Search for the cell housing the specified text and yield its [x, y] center coordinate. 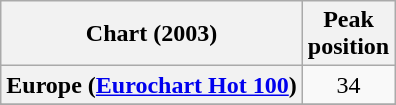
Europe (Eurochart Hot 100) [152, 85]
Chart (2003) [152, 34]
34 [348, 85]
Peakposition [348, 34]
